Determine the [x, y] coordinate at the center of the cell enclosing the given text.  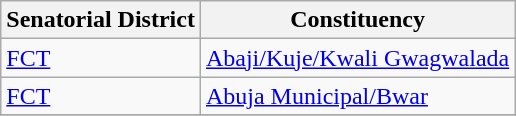
Abaji/Kuje/Kwali Gwagwalada [357, 58]
Abuja Municipal/Bwar [357, 96]
Constituency [357, 20]
Senatorial District [101, 20]
